Return [X, Y] of the center of cell containing provided text 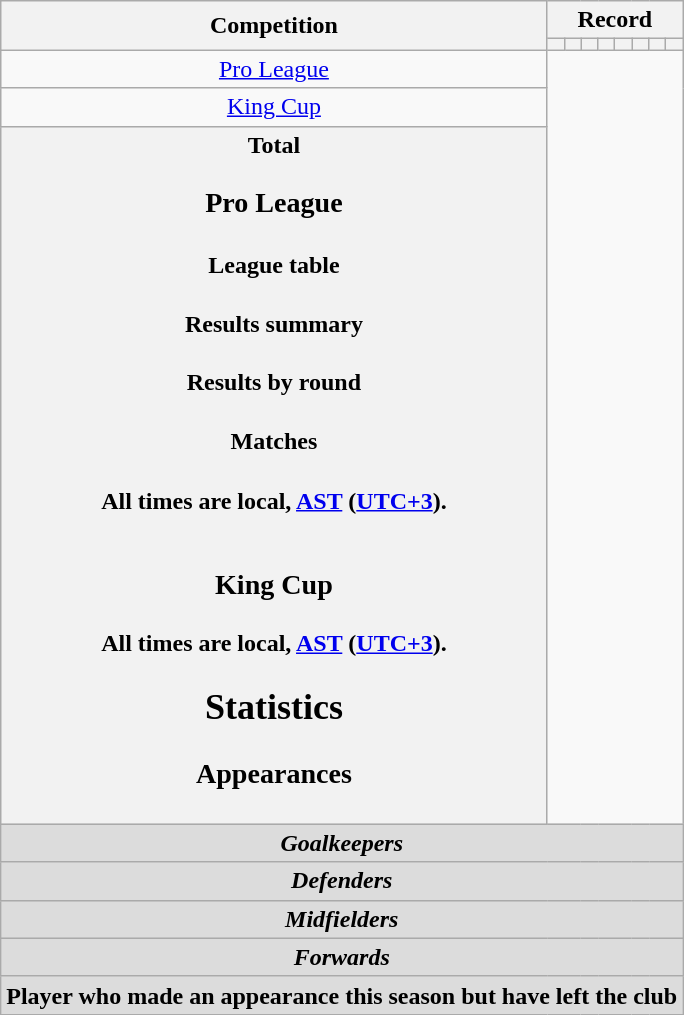
Goalkeepers [342, 843]
Record [615, 20]
Competition [274, 26]
Forwards [342, 957]
King Cup [274, 107]
Pro League [274, 69]
Midfielders [342, 919]
Player who made an appearance this season but have left the club [342, 995]
Defenders [342, 881]
